Locate the cell with the specified text and output its (X, Y) center coordinate. 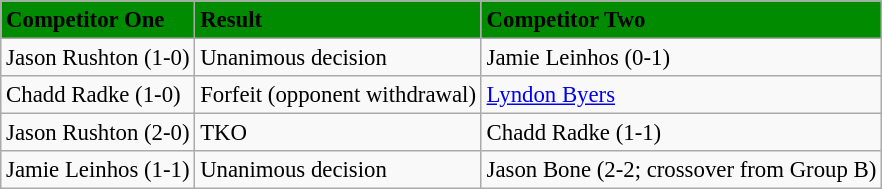
Forfeit (opponent withdrawal) (338, 95)
Competitor Two (681, 20)
Lyndon Byers (681, 95)
Result (338, 20)
Jason Rushton (1-0) (98, 58)
Jason Bone (2-2; crossover from Group B) (681, 170)
TKO (338, 133)
Jason Rushton (2-0) (98, 133)
Competitor One (98, 20)
Chadd Radke (1-0) (98, 95)
Chadd Radke (1-1) (681, 133)
Jamie Leinhos (0-1) (681, 58)
Jamie Leinhos (1-1) (98, 170)
